Pinpoint the cell where the given text exists, returning its [X, Y] midpoint coordinate. 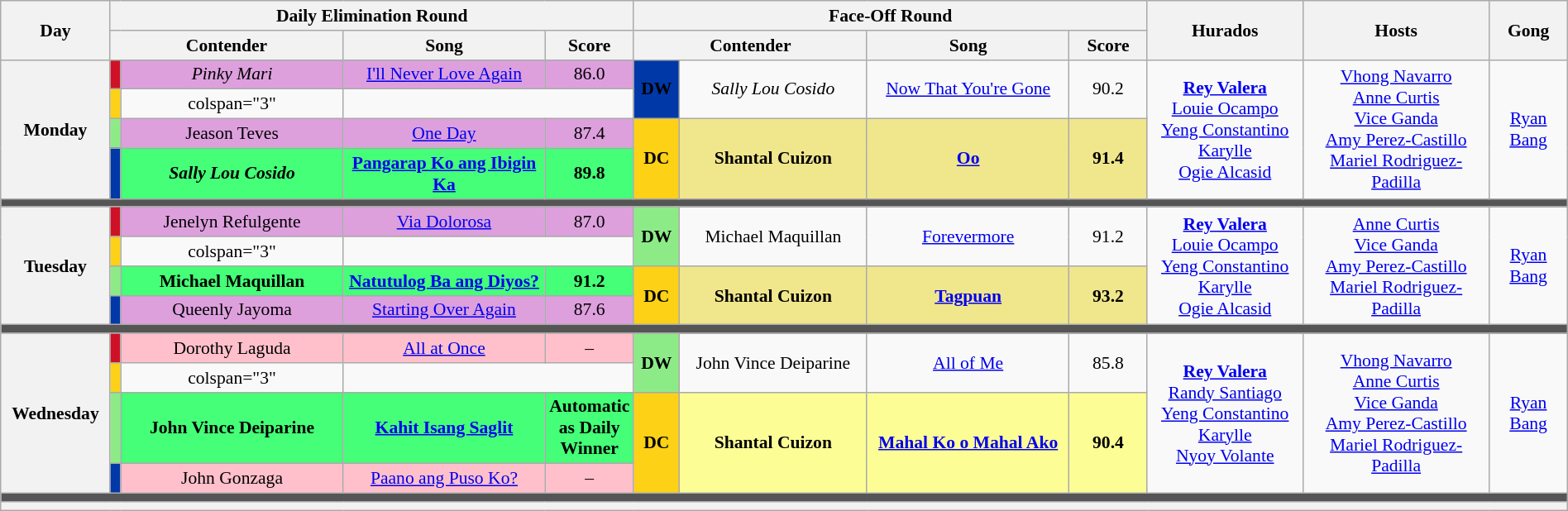
85.8 [1108, 362]
Natutulog Ba ang Diyos? [444, 281]
Automatic as Daily Winner [589, 428]
I'll Never Love Again [444, 74]
Kahit Isang Saglit [444, 428]
Day [55, 30]
Daily Elimination Round [372, 16]
Pangarap Ko ang Ibigin Ka [444, 174]
Hosts [1396, 30]
Pinky Mari [232, 74]
Monday [55, 129]
Face-Off Round [890, 16]
90.4 [1108, 442]
Jenelyn Refulgente [232, 222]
Tuesday [55, 266]
Tagpuan [968, 296]
87.6 [589, 310]
89.8 [589, 174]
Forevermore [968, 236]
Now That You're Gone [968, 89]
Gong [1528, 30]
All at Once [444, 348]
91.4 [1108, 159]
87.4 [589, 134]
Oo [968, 159]
Via Dolorosa [444, 222]
Anne CurtisVice GandaAmy Perez-CastilloMariel Rodriguez-Padilla [1396, 266]
Jeason Teves [232, 134]
86.0 [589, 74]
Dorothy Laguda [232, 348]
John Gonzaga [232, 479]
Rey ValeraRandy SantiagoYeng ConstantinoKarylleNyoy Volante [1225, 413]
93.2 [1108, 296]
Mahal Ko o Mahal Ako [968, 442]
One Day [444, 134]
Queenly Jayoma [232, 310]
87.0 [589, 222]
Starting Over Again [444, 310]
90.2 [1108, 89]
Wednesday [55, 413]
All of Me [968, 362]
Hurados [1225, 30]
Paano ang Puso Ko? [444, 479]
